Find where the given text appears and provide that cell's center as (x, y) coordinate. 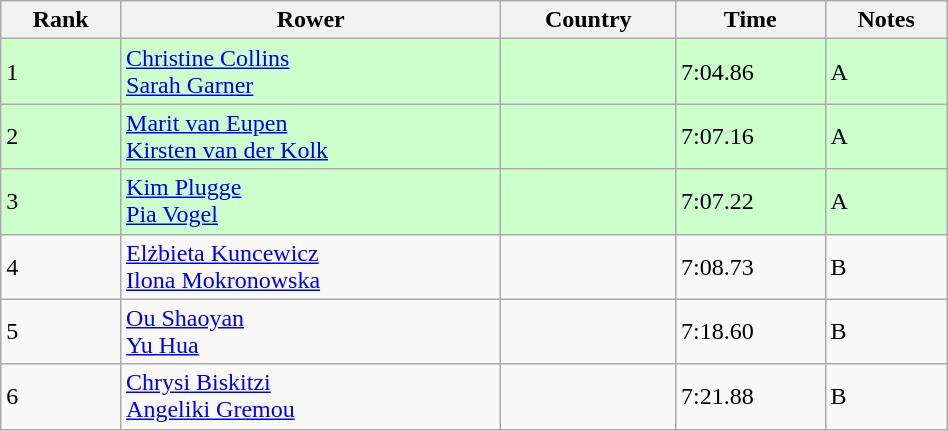
Chrysi BiskitziAngeliki Gremou (311, 396)
Marit van EupenKirsten van der Kolk (311, 136)
5 (61, 332)
Christine CollinsSarah Garner (311, 72)
2 (61, 136)
7:07.16 (751, 136)
7:07.22 (751, 202)
Elżbieta KuncewiczIlona Mokronowska (311, 266)
Country (588, 20)
7:18.60 (751, 332)
1 (61, 72)
7:08.73 (751, 266)
6 (61, 396)
Notes (886, 20)
4 (61, 266)
Time (751, 20)
Kim PluggePia Vogel (311, 202)
7:21.88 (751, 396)
7:04.86 (751, 72)
3 (61, 202)
Ou ShaoyanYu Hua (311, 332)
Rank (61, 20)
Rower (311, 20)
